For the text-containing cell, return its midpoint in [x, y] coordinate format. 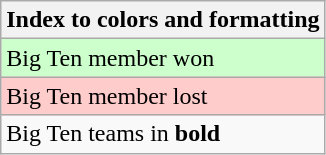
Big Ten member lost [163, 96]
Index to colors and formatting [163, 20]
Big Ten member won [163, 58]
Big Ten teams in bold [163, 134]
